Return the [X, Y] coordinate for the center point of the cell that contains the specified text.  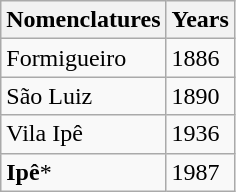
1886 [200, 58]
Years [200, 20]
Vila Ipê [84, 134]
Ipê* [84, 172]
1890 [200, 96]
Nomenclatures [84, 20]
1987 [200, 172]
1936 [200, 134]
Formigueiro [84, 58]
São Luiz [84, 96]
